Return [x, y] of the center of cell containing provided text 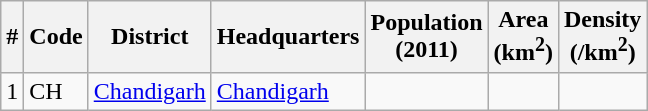
Area (km2) [523, 37]
Headquarters [288, 37]
1 [12, 91]
Code [56, 37]
District [150, 37]
Population (2011) [426, 37]
# [12, 37]
CH [56, 91]
Density (/km2) [602, 37]
